Identify which cell holds the provided text, then report its [x, y] central coordinate. 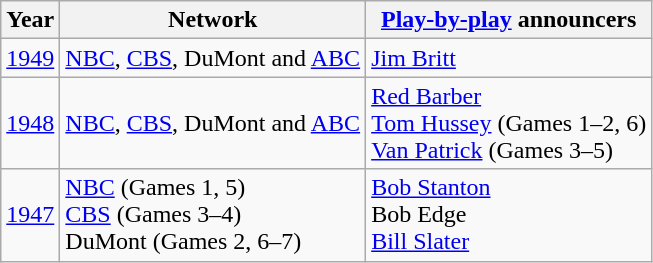
Network [213, 20]
Year [30, 20]
Jim Britt [509, 58]
Bob StantonBob EdgeBill Slater [509, 215]
Play-by-play announcers [509, 20]
Red BarberTom Hussey (Games 1–2, 6)Van Patrick (Games 3–5) [509, 123]
1949 [30, 58]
NBC (Games 1, 5)CBS (Games 3–4)DuMont (Games 2, 6–7) [213, 215]
1948 [30, 123]
1947 [30, 215]
